Return [X, Y] of the center of cell containing provided text 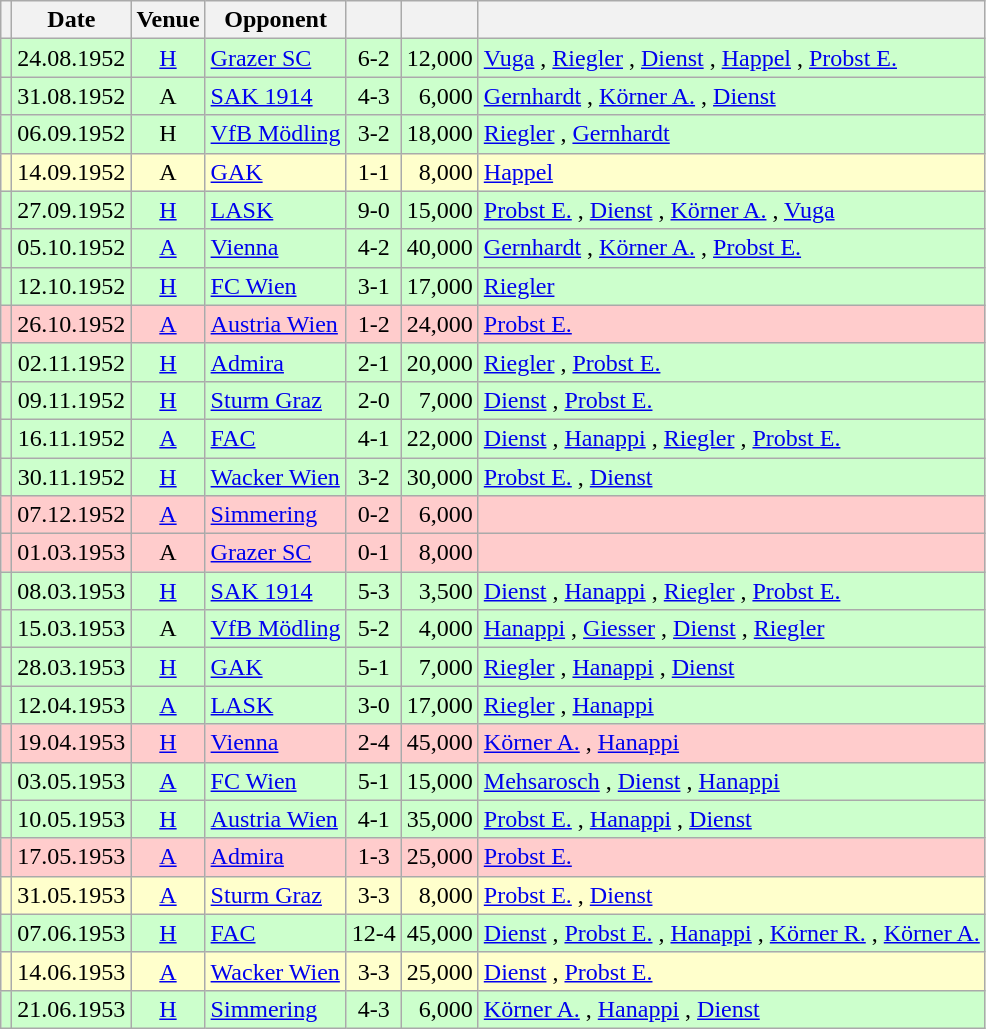
2-0 [374, 400]
03.05.1953 [72, 781]
Vuga , Riegler , Dienst , Happel , Probst E. [732, 58]
9-0 [374, 210]
0-1 [374, 553]
07.06.1953 [72, 933]
4-2 [374, 248]
Riegler , Hanappi , Dienst [732, 667]
30,000 [440, 477]
20,000 [440, 362]
Hanappi , Giesser , Dienst , Riegler [732, 629]
6-2 [374, 58]
Happel [732, 172]
2-4 [374, 743]
08.03.1953 [72, 591]
Opponent [276, 20]
22,000 [440, 438]
06.09.1952 [72, 134]
2-1 [374, 362]
Körner A. , Hanappi , Dienst [732, 1009]
1-3 [374, 857]
Körner A. , Hanappi [732, 743]
Venue [168, 20]
01.03.1953 [72, 553]
17.05.1953 [72, 857]
28.03.1953 [72, 667]
Probst E. , Hanappi , Dienst [732, 819]
12,000 [440, 58]
24.08.1952 [72, 58]
19.04.1953 [72, 743]
09.11.1952 [72, 400]
31.05.1953 [72, 895]
30.11.1952 [72, 477]
3-0 [374, 705]
3,500 [440, 591]
05.10.1952 [72, 248]
Mehsarosch , Dienst , Hanappi [732, 781]
26.10.1952 [72, 324]
Dienst , Probst E. , Hanappi , Körner R. , Körner A. [732, 933]
31.08.1952 [72, 96]
Gernhardt , Körner A. , Dienst [732, 96]
Riegler [732, 286]
5-3 [374, 591]
Date [72, 20]
02.11.1952 [72, 362]
4,000 [440, 629]
12.04.1953 [72, 705]
1-1 [374, 172]
27.09.1952 [72, 210]
Riegler , Hanappi [732, 705]
15.03.1953 [72, 629]
35,000 [440, 819]
12-4 [374, 933]
Riegler , Probst E. [732, 362]
21.06.1953 [72, 1009]
40,000 [440, 248]
Riegler , Gernhardt [732, 134]
14.09.1952 [72, 172]
3-1 [374, 286]
5-2 [374, 629]
Gernhardt , Körner A. , Probst E. [732, 248]
16.11.1952 [72, 438]
18,000 [440, 134]
07.12.1952 [72, 515]
12.10.1952 [72, 286]
10.05.1953 [72, 819]
Probst E. , Dienst , Körner A. , Vuga [732, 210]
0-2 [374, 515]
24,000 [440, 324]
14.06.1953 [72, 971]
1-2 [374, 324]
